Pinpoint the cell where the given text exists, returning its [x, y] midpoint coordinate. 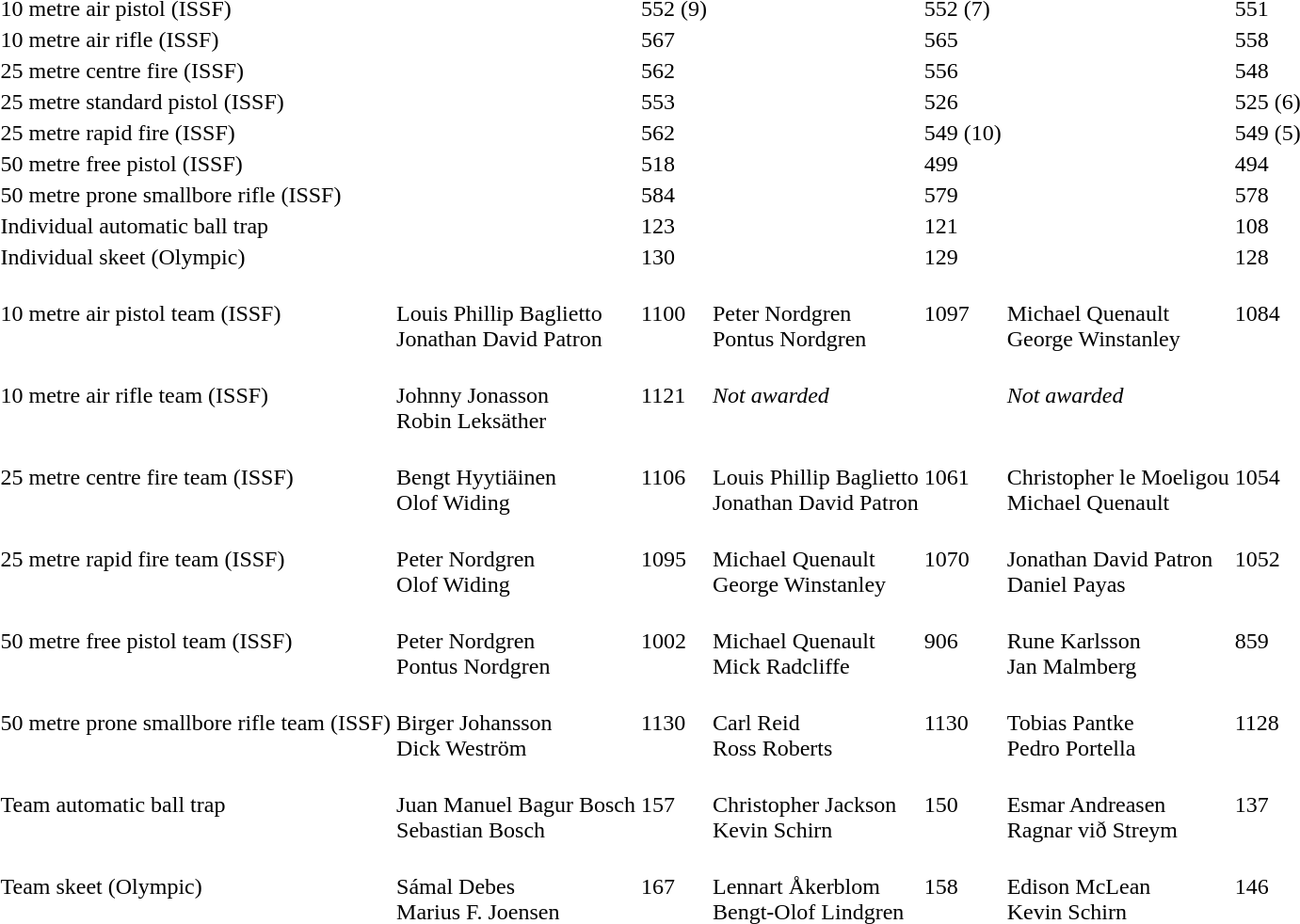
553 [674, 102]
Jonathan David PatronDaniel Payas [1118, 559]
Rune KarlssonJan Malmberg [1118, 641]
Christopher JacksonKevin Schirn [816, 805]
1061 [962, 477]
565 [962, 40]
Tobias PantkePedro Portella [1118, 723]
Johnny JonassonRobin Leksäther [516, 395]
Birger JohanssonDick Weström [516, 723]
1095 [674, 559]
1097 [962, 313]
157 [674, 805]
Christopher le MoeligouMichael Quenault [1118, 477]
150 [962, 805]
1100 [674, 313]
Carl ReidRoss Roberts [816, 723]
Juan Manuel Bagur BoschSebastian Bosch [516, 805]
Esmar AndreasenRagnar við Streym [1118, 805]
584 [674, 195]
121 [962, 226]
579 [962, 195]
1106 [674, 477]
526 [962, 102]
549 (10) [962, 133]
567 [674, 40]
Michael QuenaultMick Radcliffe [816, 641]
123 [674, 226]
499 [962, 164]
129 [962, 257]
Bengt HyytiäinenOlof Widing [516, 477]
1002 [674, 641]
1070 [962, 559]
130 [674, 257]
1121 [674, 395]
Peter NordgrenOlof Widing [516, 559]
556 [962, 71]
906 [962, 641]
518 [674, 164]
